Return the (x, y) coordinate for the center point of the cell that contains the specified text.  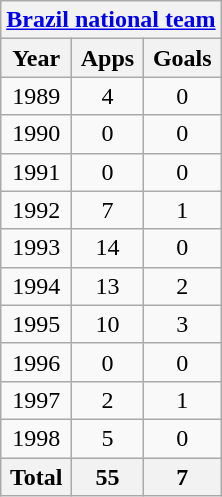
3 (182, 324)
4 (108, 96)
Brazil national team (111, 20)
Total (36, 477)
13 (108, 286)
Year (36, 58)
5 (108, 438)
55 (108, 477)
Goals (182, 58)
1995 (36, 324)
Apps (108, 58)
1998 (36, 438)
1997 (36, 400)
1996 (36, 362)
1989 (36, 96)
14 (108, 248)
1993 (36, 248)
1991 (36, 172)
1992 (36, 210)
1994 (36, 286)
1990 (36, 134)
10 (108, 324)
